Provide the (X, Y) coordinate of the cell's center where the given text is located.  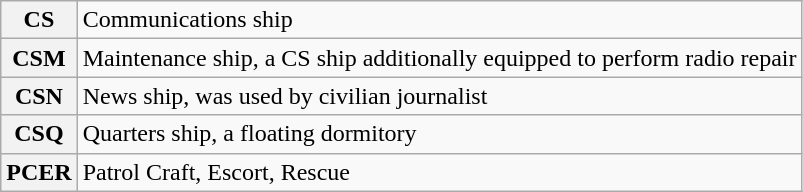
CS (39, 20)
CSN (39, 96)
PCER (39, 172)
CSM (39, 58)
Patrol Craft, Escort, Rescue (440, 172)
Maintenance ship, a CS ship additionally equipped to perform radio repair (440, 58)
News ship, was used by civilian journalist (440, 96)
CSQ (39, 134)
Communications ship (440, 20)
Quarters ship, a floating dormitory (440, 134)
